For the text-containing cell, return its midpoint in (X, Y) coordinate format. 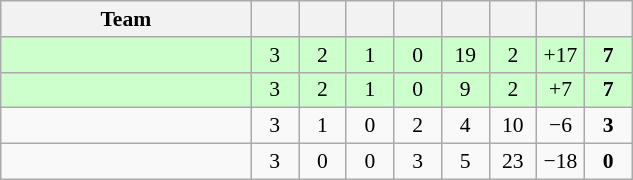
4 (465, 126)
Team (126, 19)
5 (465, 162)
+7 (561, 90)
10 (513, 126)
−18 (561, 162)
19 (465, 55)
23 (513, 162)
+17 (561, 55)
−6 (561, 126)
9 (465, 90)
